Output the (x, y) coordinate of the center of the cell containing the given text.  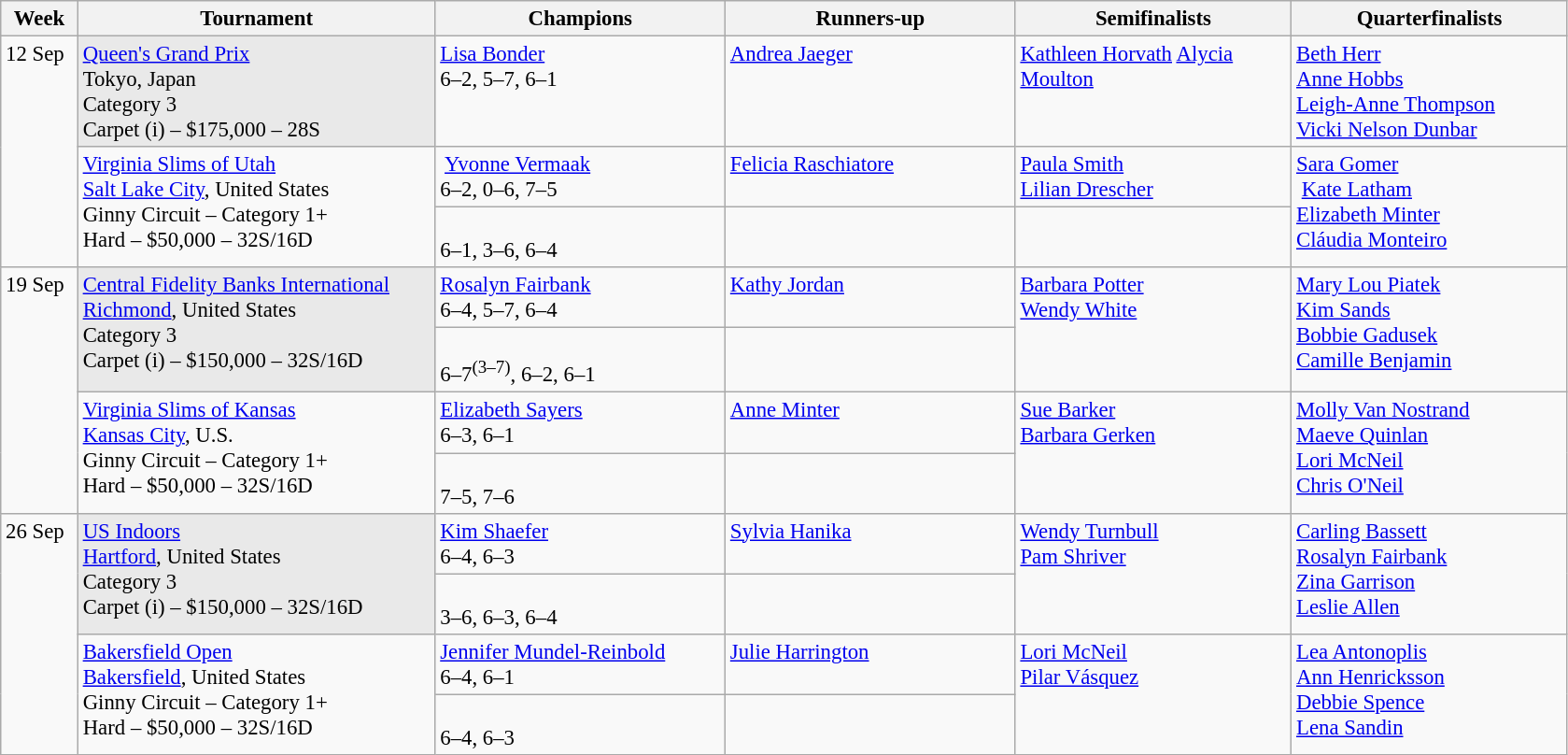
6–1, 3–6, 6–4 (581, 237)
Lori McNeil Pilar Vásquez (1153, 693)
Virginia Slims of Kansas Kansas City, U.S. Ginny Circuit – Category 1+ Hard – $50,000 – 32S/16D (256, 452)
Anne Minter (870, 422)
19 Sep (39, 391)
Carling Bassett Rosalyn Fairbank Zina Garrison Leslie Allen (1430, 574)
Semifinalists (1153, 19)
Sara Gomer Kate Latham Elizabeth Minter Cláudia Monteiro (1430, 207)
Virginia Slims of Utah Salt Lake City, United States Ginny Circuit – Category 1+ Hard – $50,000 – 32S/16D (256, 207)
Bakersfield Open Bakersfield, United States Ginny Circuit – Category 1+ Hard – $50,000 – 32S/16D (256, 693)
Sue Barker Barbara Gerken (1153, 452)
Andrea Jaeger (870, 92)
Jennifer Mundel-Reinbold6–4, 6–1 (581, 663)
Tournament (256, 19)
Felicia Raschiatore (870, 178)
Wendy Turnbull Pam Shriver (1153, 574)
Kathy Jordan (870, 297)
Mary Lou Piatek Kim Sands Bobbie Gadusek Camille Benjamin (1430, 330)
6–4, 6–3 (581, 725)
Quarterfinalists (1430, 19)
Beth Herr Anne Hobbs Leigh-Anne Thompson Vicki Nelson Dunbar (1430, 92)
Rosalyn Fairbank6–4, 5–7, 6–4 (581, 297)
Week (39, 19)
Sylvia Hanika (870, 544)
Molly Van Nostrand Maeve Quinlan Lori McNeil Chris O'Neil (1430, 452)
3–6, 6–3, 6–4 (581, 604)
Lisa Bonder6–2, 5–7, 6–1 (581, 92)
6–7(3–7), 6–2, 6–1 (581, 361)
Kathleen Horvath Alycia Moulton (1153, 92)
Lea Antonoplis Ann Henricksson Debbie Spence Lena Sandin (1430, 693)
Central Fidelity Banks International Richmond, United States Category 3 Carpet (i) – $150,000 – 32S/16D (256, 330)
26 Sep (39, 634)
Barbara Potter Wendy White (1153, 330)
7–5, 7–6 (581, 484)
US Indoors Hartford, United States Category 3 Carpet (i) – $150,000 – 32S/16D (256, 574)
Elizabeth Sayers 6–3, 6–1 (581, 422)
12 Sep (39, 152)
Champions (581, 19)
Runners-up (870, 19)
Kim Shaefer 6–4, 6–3 (581, 544)
Julie Harrington (870, 663)
Paula Smith Lilian Drescher (1153, 178)
Queen's Grand Prix Tokyo, JapanCategory 3 Carpet (i) – $175,000 – 28S (256, 92)
Yvonne Vermaak6–2, 0–6, 7–5 (581, 178)
